Scan for the cell matching the given text and deliver its [X, Y] coordinate at center. 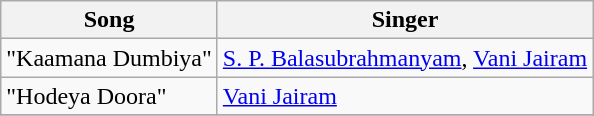
Singer [404, 20]
"Kaamana Dumbiya" [110, 58]
S. P. Balasubrahmanyam, Vani Jairam [404, 58]
"Hodeya Doora" [110, 96]
Vani Jairam [404, 96]
Song [110, 20]
